Determine the (x, y) coordinate at the center of the cell enclosing the given text.  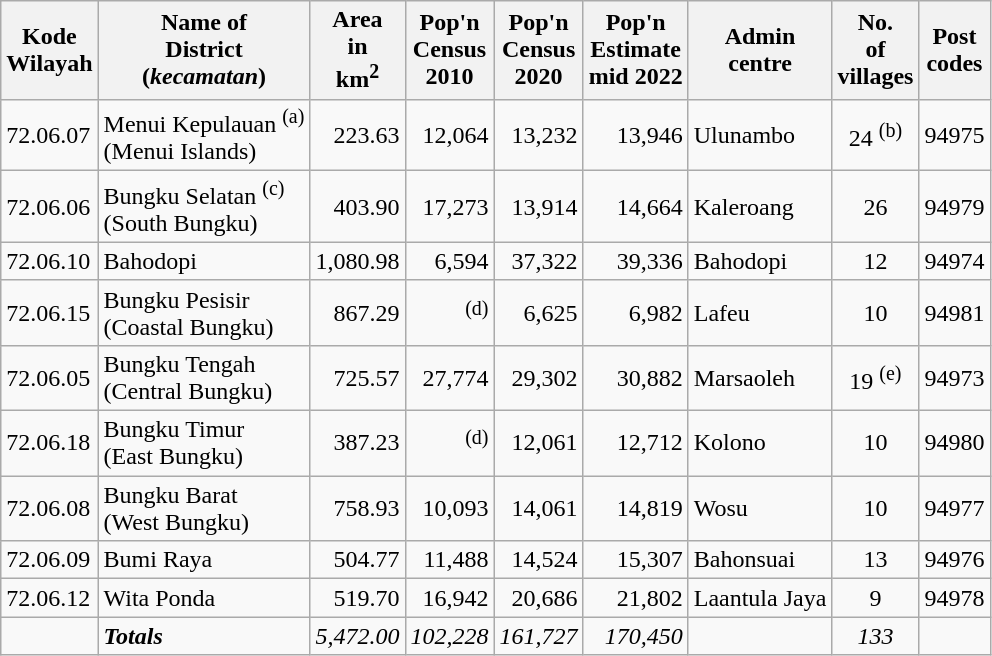
94975 (954, 135)
725.57 (358, 378)
Kolono (760, 444)
72.06.10 (50, 261)
6,625 (538, 312)
Bungku Pesisir (Coastal Bungku) (204, 312)
29,302 (538, 378)
Totals (204, 636)
Wita Ponda (204, 598)
17,273 (450, 207)
Menui Kepulauan (a) (Menui Islands) (204, 135)
14,819 (636, 508)
Bumi Raya (204, 560)
14,664 (636, 207)
Area in km2 (358, 50)
Bungku Selatan (c) (South Bungku) (204, 207)
26 (876, 207)
94973 (954, 378)
94980 (954, 444)
133 (876, 636)
14,524 (538, 560)
94977 (954, 508)
Admincentre (760, 50)
13 (876, 560)
94978 (954, 598)
504.77 (358, 560)
72.06.15 (50, 312)
24 (b) (876, 135)
14,061 (538, 508)
Wosu (760, 508)
Ulunambo (760, 135)
11,488 (450, 560)
19 (e) (876, 378)
5,472.00 (358, 636)
Bungku Timur (East Bungku) (204, 444)
403.90 (358, 207)
12 (876, 261)
758.93 (358, 508)
Pop'nEstimatemid 2022 (636, 50)
387.23 (358, 444)
13,232 (538, 135)
72.06.12 (50, 598)
20,686 (538, 598)
Postcodes (954, 50)
Kode Wilayah (50, 50)
12,064 (450, 135)
10,093 (450, 508)
15,307 (636, 560)
94979 (954, 207)
6,594 (450, 261)
223.63 (358, 135)
30,882 (636, 378)
37,322 (538, 261)
Laantula Jaya (760, 598)
72.06.09 (50, 560)
Pop'nCensus2020 (538, 50)
170,450 (636, 636)
Bahonsuai (760, 560)
94981 (954, 312)
94974 (954, 261)
6,982 (636, 312)
161,727 (538, 636)
13,914 (538, 207)
No.of villages (876, 50)
Kaleroang (760, 207)
Pop'nCensus2010 (450, 50)
Bungku Barat (West Bungku) (204, 508)
72.06.06 (50, 207)
9 (876, 598)
39,336 (636, 261)
Lafeu (760, 312)
72.06.05 (50, 378)
94976 (954, 560)
72.06.18 (50, 444)
12,061 (538, 444)
Bungku Tengah (Central Bungku) (204, 378)
Marsaoleh (760, 378)
Name ofDistrict (kecamatan) (204, 50)
13,946 (636, 135)
72.06.07 (50, 135)
21,802 (636, 598)
12,712 (636, 444)
102,228 (450, 636)
867.29 (358, 312)
16,942 (450, 598)
1,080.98 (358, 261)
519.70 (358, 598)
27,774 (450, 378)
72.06.08 (50, 508)
